Return the [X, Y] coordinate for the center point of the cell that contains the specified text.  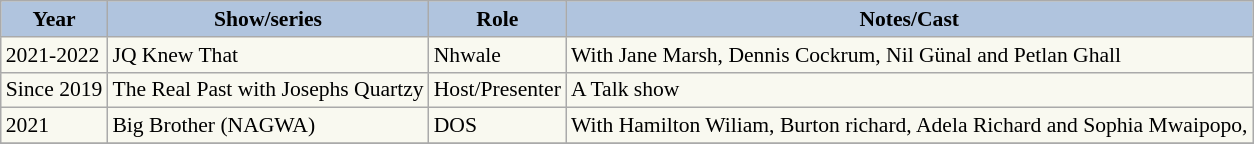
Nhwale [498, 55]
DOS [498, 126]
Role [498, 19]
Notes/Cast [910, 19]
2021-2022 [54, 55]
Show/series [268, 19]
A Talk show [910, 90]
Big Brother (NAGWA) [268, 126]
Since 2019 [54, 90]
With Hamilton Wiliam, Burton richard, Adela Richard and Sophia Mwaipopo, [910, 126]
2021 [54, 126]
With Jane Marsh, Dennis Cockrum, Nil Günal and Petlan Ghall [910, 55]
The Real Past with Josephs Quartzy [268, 90]
Year [54, 19]
Host/Presenter [498, 90]
JQ Knew That [268, 55]
